Capture the cell that displays the provided text and extract its [x, y] central coordinate. 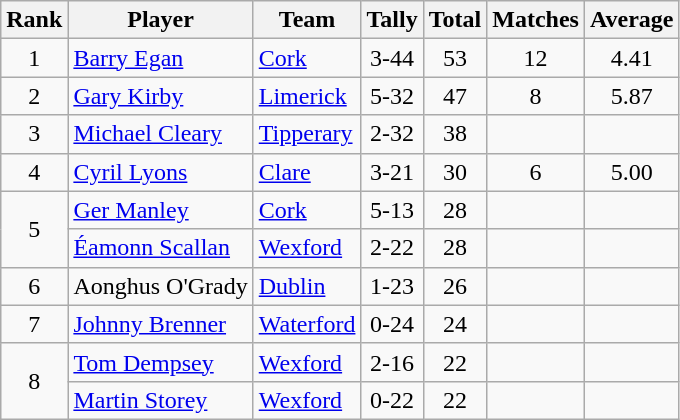
5.87 [632, 96]
47 [455, 96]
0-24 [392, 324]
2-32 [392, 134]
Ger Manley [160, 210]
Tally [392, 20]
53 [455, 58]
Éamonn Scallan [160, 248]
Rank [34, 20]
Waterford [307, 324]
3 [34, 134]
7 [34, 324]
Matches [536, 20]
4.41 [632, 58]
38 [455, 134]
2 [34, 96]
5.00 [632, 172]
Player [160, 20]
30 [455, 172]
2-16 [392, 362]
Clare [307, 172]
Johnny Brenner [160, 324]
Aonghus O'Grady [160, 286]
5-32 [392, 96]
Gary Kirby [160, 96]
Team [307, 20]
24 [455, 324]
Average [632, 20]
3-21 [392, 172]
5 [34, 229]
1 [34, 58]
Tom Dempsey [160, 362]
4 [34, 172]
12 [536, 58]
Limerick [307, 96]
Total [455, 20]
Barry Egan [160, 58]
5-13 [392, 210]
3-44 [392, 58]
2-22 [392, 248]
Cyril Lyons [160, 172]
Tipperary [307, 134]
26 [455, 286]
Martin Storey [160, 400]
1-23 [392, 286]
Michael Cleary [160, 134]
0-22 [392, 400]
Dublin [307, 286]
